Capture the cell that displays the provided text and extract its [x, y] central coordinate. 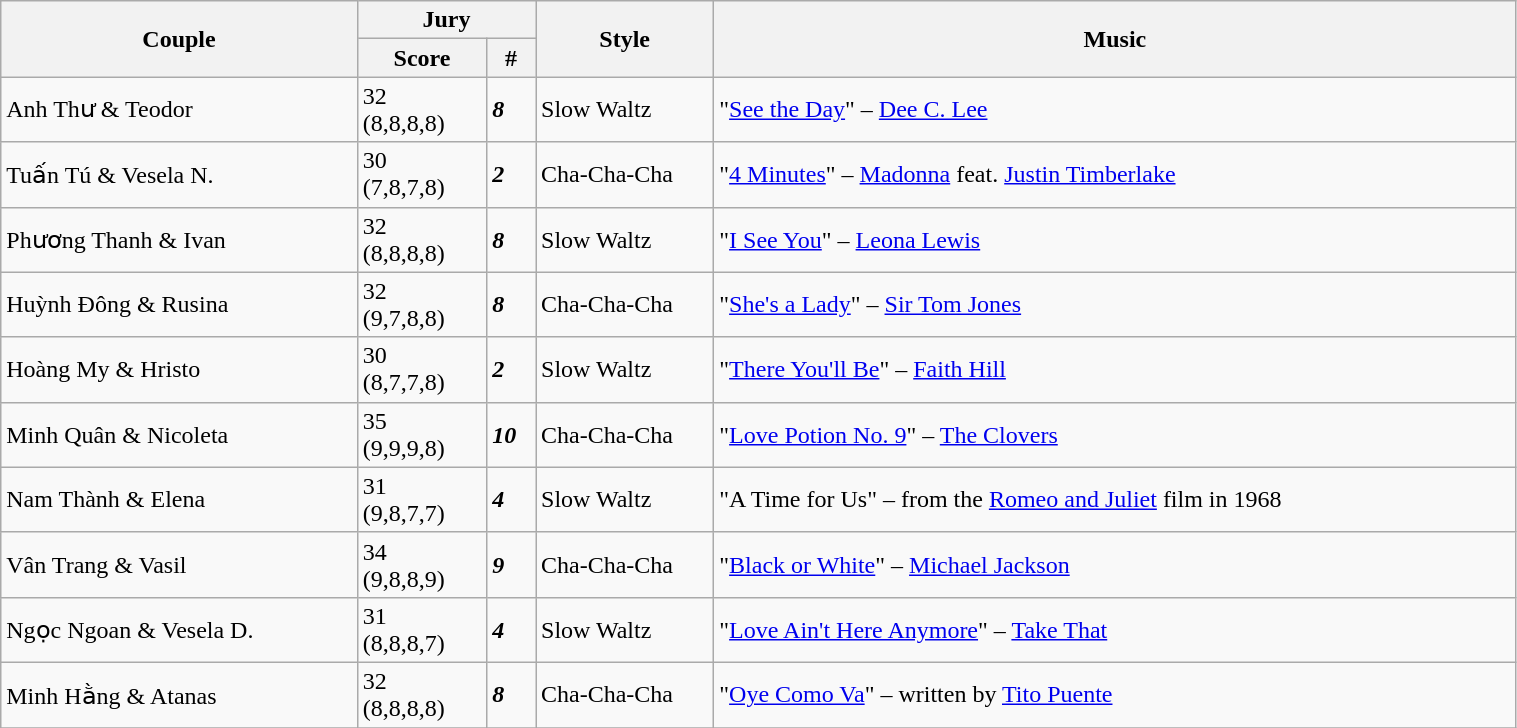
"Oye Como Va" – written by Tito Puente [1115, 694]
"She's a Lady" – Sir Tom Jones [1115, 304]
"Love Ain't Here Anymore" – Take That [1115, 630]
35 (9,9,9,8) [422, 434]
"Black or White" – Michael Jackson [1115, 564]
Minh Hằng & Atanas [180, 694]
"Love Potion No. 9" – The Clovers [1115, 434]
Score [422, 58]
"I See You" – Leona Lewis [1115, 240]
31 (9,8,7,7) [422, 500]
Minh Quân & Nicoleta [180, 434]
10 [512, 434]
31 (8,8,8,7) [422, 630]
Vân Trang & Vasil [180, 564]
"A Time for Us" – from the Romeo and Juliet film in 1968 [1115, 500]
Ngọc Ngoan & Vesela D. [180, 630]
Anh Thư & Teodor [180, 110]
30 (7,8,7,8) [422, 174]
Couple [180, 39]
# [512, 58]
Music [1115, 39]
34 (9,8,8,9) [422, 564]
Phương Thanh & Ivan [180, 240]
Style [625, 39]
"4 Minutes" – Madonna feat. Justin Timberlake [1115, 174]
"There You'll Be" – Faith Hill [1115, 370]
9 [512, 564]
Nam Thành & Elena [180, 500]
32 (9,7,8,8) [422, 304]
Huỳnh Đông & Rusina [180, 304]
Tuấn Tú & Vesela N. [180, 174]
30 (8,7,7,8) [422, 370]
"See the Day" – Dee C. Lee [1115, 110]
Hoàng My & Hristo [180, 370]
Jury [446, 20]
